Provide the (X, Y) coordinate of the cell's center where the given text is located.  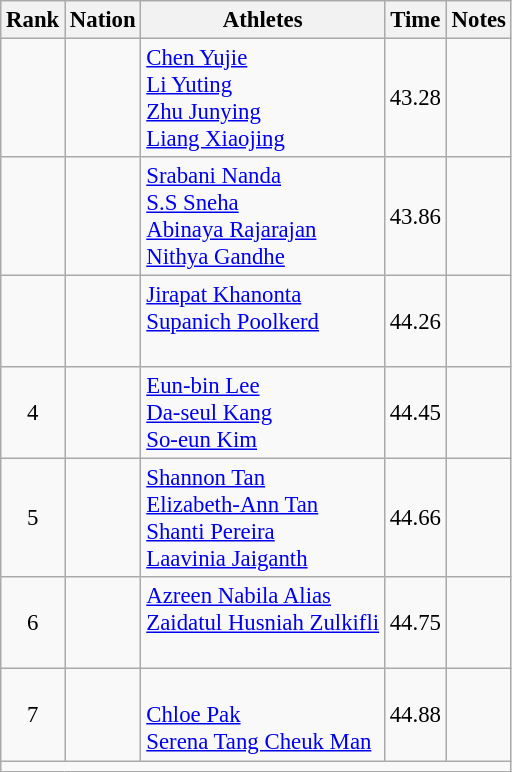
Jirapat KhanontaSupanich Poolkerd (262, 322)
44.66 (415, 518)
43.86 (415, 216)
Eun-bin LeeDa-seul KangSo-eun Kim (262, 413)
Chloe PakSerena Tang Cheuk Man (262, 715)
44.88 (415, 715)
Rank (33, 20)
44.26 (415, 322)
Time (415, 20)
7 (33, 715)
4 (33, 413)
Azreen Nabila AliasZaidatul Husniah Zulkifli (262, 624)
44.75 (415, 624)
Nation (103, 20)
Srabani NandaS.S SnehaAbinaya RajarajanNithya Gandhe (262, 216)
44.45 (415, 413)
Notes (478, 20)
Shannon TanElizabeth-Ann TanShanti PereiraLaavinia Jaiganth (262, 518)
Chen YujieLi YutingZhu JunyingLiang Xiaojing (262, 98)
5 (33, 518)
6 (33, 624)
43.28 (415, 98)
Athletes (262, 20)
